Scan for the cell matching the given text and deliver its [x, y] coordinate at center. 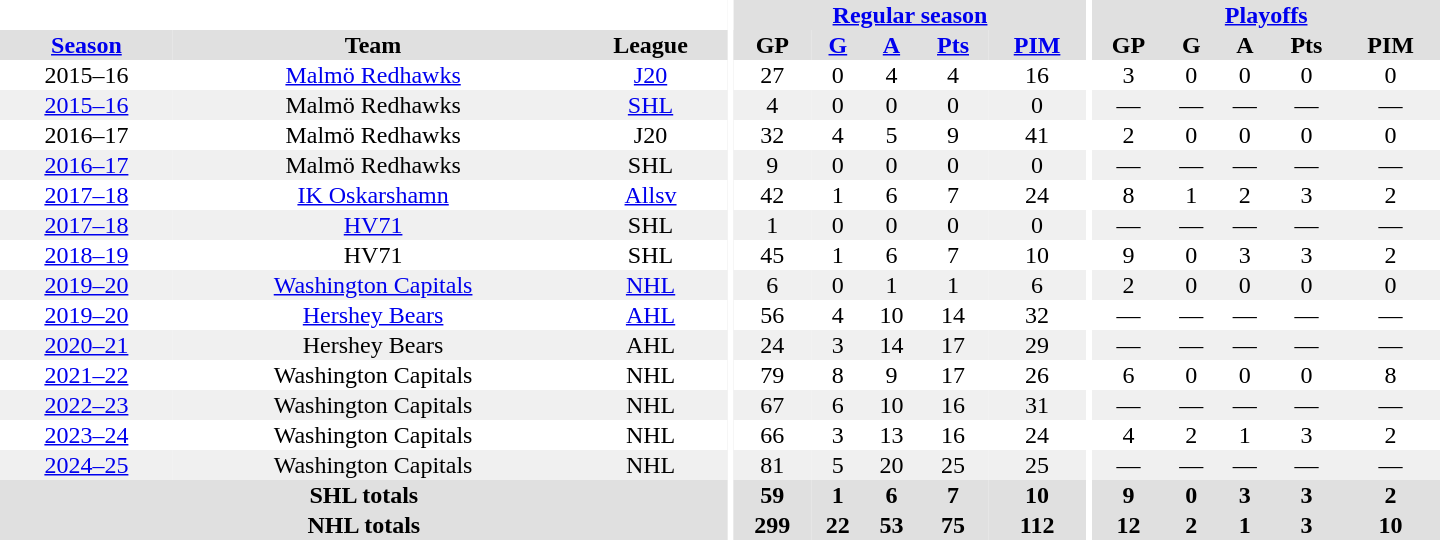
112 [1038, 525]
81 [772, 465]
75 [952, 525]
56 [772, 315]
SHL totals [364, 495]
26 [1038, 375]
Season [86, 45]
66 [772, 435]
31 [1038, 405]
79 [772, 375]
2021–22 [86, 375]
2020–21 [86, 345]
67 [772, 405]
13 [892, 435]
League [650, 45]
29 [1038, 345]
45 [772, 255]
IK Oskarshamn [374, 195]
22 [838, 525]
NHL totals [364, 525]
Regular season [910, 15]
42 [772, 195]
20 [892, 465]
59 [772, 495]
53 [892, 525]
27 [772, 75]
2018–19 [86, 255]
2023–24 [86, 435]
2024–25 [86, 465]
Playoffs [1266, 15]
Team [374, 45]
Allsv [650, 195]
41 [1038, 135]
299 [772, 525]
12 [1128, 525]
2022–23 [86, 405]
